Determine the [X, Y] coordinate at the center of the cell enclosing the given text.  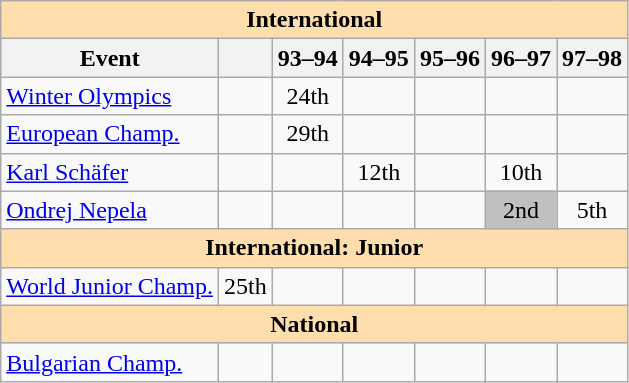
95–96 [450, 58]
24th [308, 96]
29th [308, 134]
2nd [520, 210]
International [314, 20]
National [314, 324]
Ondrej Nepela [110, 210]
European Champ. [110, 134]
5th [592, 210]
97–98 [592, 58]
25th [246, 286]
World Junior Champ. [110, 286]
12th [378, 172]
Karl Schäfer [110, 172]
94–95 [378, 58]
93–94 [308, 58]
International: Junior [314, 248]
10th [520, 172]
Winter Olympics [110, 96]
96–97 [520, 58]
Bulgarian Champ. [110, 362]
Event [110, 58]
